Return the (x, y) coordinate for the center point of the cell that contains the specified text.  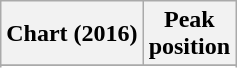
Peakposition (189, 34)
Chart (2016) (72, 34)
